Pinpoint the cell where the given text exists, returning its [X, Y] midpoint coordinate. 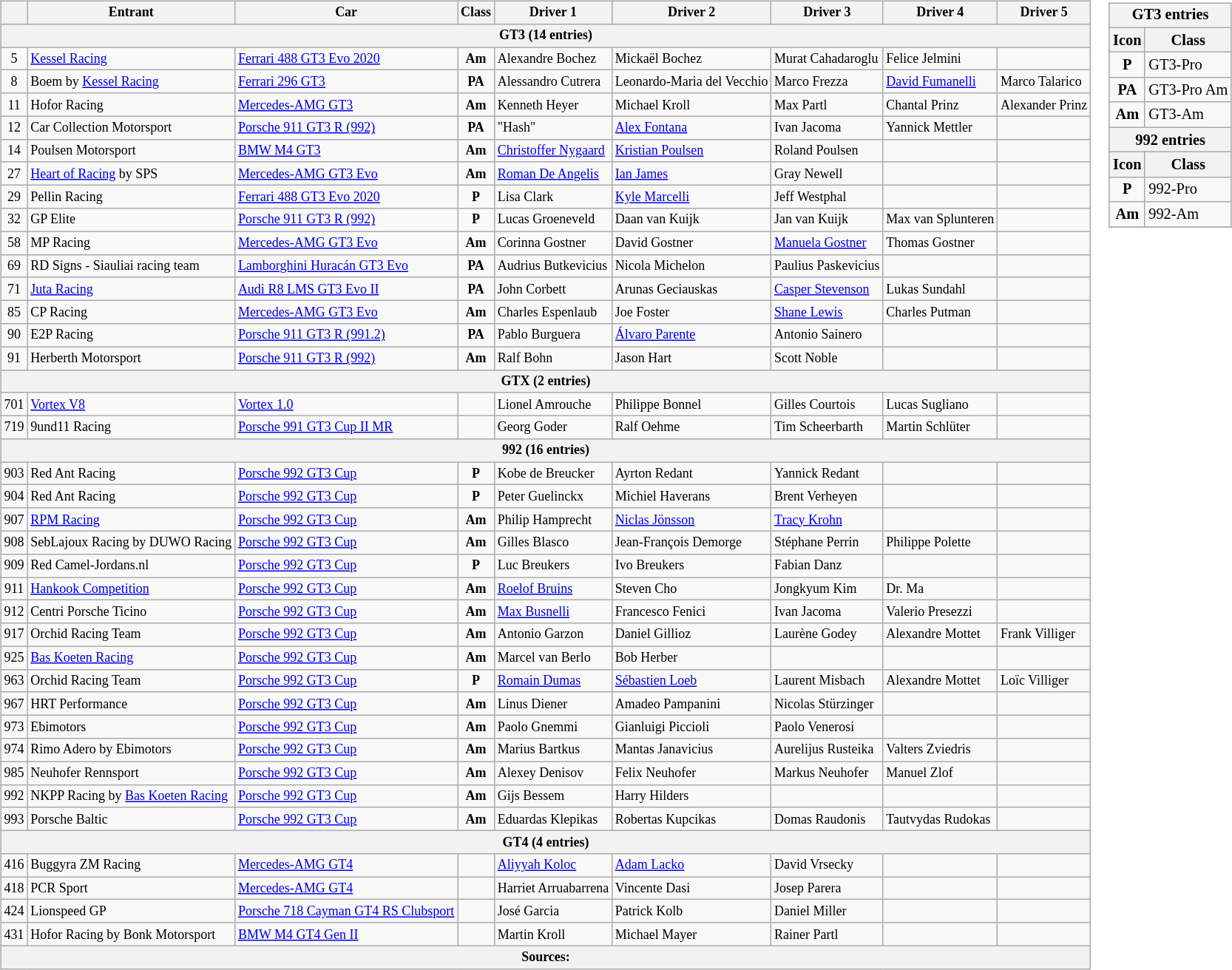
Steven Cho [691, 589]
909 [14, 565]
431 [14, 935]
Mercedes-AMG GT3 [346, 105]
Lionspeed GP [132, 911]
Niclas Jönsson [691, 519]
Aurelijus Rusteika [827, 750]
Gijs Bessem [553, 796]
Driver 2 [691, 12]
David Fumanelli [941, 81]
Eduardas Klepikas [553, 819]
Charles Espenlaub [553, 312]
Porsche 991 GT3 Cup II MR [346, 427]
Roelof Bruins [553, 589]
Gilles Courtois [827, 404]
Shane Lewis [827, 312]
Robertas Kupcikas [691, 819]
Alexander Prinz [1044, 105]
925 [14, 658]
Philippe Polette [941, 543]
8 [14, 81]
Nicola Michelon [691, 266]
Daniel Gillioz [691, 634]
Car [346, 12]
Fabian Danz [827, 565]
Lisa Clark [553, 197]
Frank Villiger [1044, 634]
José Garcia [553, 911]
Hankook Competition [132, 589]
Yannick Redant [827, 473]
Gilles Blasco [553, 543]
GT3-Pro [1188, 65]
Adam Lacko [691, 865]
908 [14, 543]
BMW M4 GT3 [346, 151]
Georg Goder [553, 427]
Gianluigi Piccioli [691, 727]
Vortex V8 [132, 404]
Patrick Kolb [691, 911]
Josep Parera [827, 889]
Marius Bartkus [553, 750]
Romain Dumas [553, 680]
917 [14, 634]
Marco Talarico [1044, 81]
Alexey Denisov [553, 773]
Martin Kroll [553, 935]
Ralf Oehme [691, 427]
Felix Neuhofer [691, 773]
Alex Fontana [691, 127]
SebLajoux Racing by DUWO Racing [132, 543]
Valters Zviedris [941, 750]
Harry Hilders [691, 796]
71 [14, 288]
701 [14, 404]
912 [14, 612]
Markus Neuhofer [827, 773]
Driver 1 [553, 12]
Car Collection Motorsport [132, 127]
Porsche 911 GT3 R (991.2) [346, 336]
Yannick Mettler [941, 127]
GT3 (14 entries) [546, 35]
29 [14, 197]
Leonardo-Maria del Vecchio [691, 81]
Antonio Sainero [827, 336]
Peter Guelinckx [553, 497]
992-Am [1188, 214]
CP Racing [132, 312]
PCR Sport [132, 889]
Poulsen Motorsport [132, 151]
Audi R8 LMS GT3 Evo II [346, 288]
Brent Verheyen [827, 497]
Bas Koeten Racing [132, 658]
Lucas Sugliano [941, 404]
Loïc Villiger [1044, 680]
Pablo Burguera [553, 336]
Domas Raudonis [827, 819]
GT4 (4 entries) [546, 841]
Álvaro Parente [691, 336]
Ian James [691, 173]
418 [14, 889]
GT3-Pro Am [1188, 90]
Rainer Partl [827, 935]
NKPP Racing by Bas Koeten Racing [132, 796]
Thomas Gostner [941, 243]
69 [14, 266]
Driver 4 [941, 12]
HRT Performance [132, 704]
907 [14, 519]
Bob Herber [691, 658]
BMW M4 GT4 Gen II [346, 935]
58 [14, 243]
Michael Kroll [691, 105]
John Corbett [553, 288]
Linus Diener [553, 704]
11 [14, 105]
E2P Racing [132, 336]
85 [14, 312]
992-Pro [1188, 189]
Philip Hamprecht [553, 519]
Dr. Ma [941, 589]
Tracy Krohn [827, 519]
Stéphane Perrin [827, 543]
Roland Poulsen [827, 151]
Jeff Westphal [827, 197]
Laurent Misbach [827, 680]
Murat Cahadaroglu [827, 59]
424 [14, 911]
Manuela Gostner [827, 243]
Juta Racing [132, 288]
992 (16 entries) [546, 451]
Ferrari 296 GT3 [346, 81]
Boem by Kessel Racing [132, 81]
Daan van Kuijk [691, 220]
911 [14, 589]
Sources: [546, 957]
Jan van Kuijk [827, 220]
Kessel Racing [132, 59]
Mickaël Bochez [691, 59]
14 [14, 151]
9und11 Racing [132, 427]
Ayrton Redant [691, 473]
Arunas Geciauskas [691, 288]
Neuhofer Rennsport [132, 773]
Kyle Marcelli [691, 197]
Lamborghini Huracán GT3 Evo [346, 266]
Tautvydas Rudokas [941, 819]
MP Racing [132, 243]
Paolo Gnemmi [553, 727]
Roman De Angelis [553, 173]
Harriet Arruabarrena [553, 889]
Max van Splunteren [941, 220]
Corinna Gostner [553, 243]
973 [14, 727]
Rimo Adero by Ebimotors [132, 750]
Hofor Racing [132, 105]
Valerio Presezzi [941, 612]
90 [14, 336]
Herberth Motorsport [132, 358]
Paulius Paskevicius [827, 266]
Entrant [132, 12]
Michael Mayer [691, 935]
Max Busnelli [553, 612]
903 [14, 473]
Buggyra ZM Racing [132, 865]
904 [14, 497]
719 [14, 427]
Vortex 1.0 [346, 404]
Joe Foster [691, 312]
GT3-Am [1188, 115]
Heart of Racing by SPS [132, 173]
Daniel Miller [827, 911]
GT3 entries [1170, 16]
Red Camel-Jordans.nl [132, 565]
Pellin Racing [132, 197]
Kenneth Heyer [553, 105]
Alessandro Cutrera [553, 81]
Kristian Poulsen [691, 151]
Lucas Groeneveld [553, 220]
416 [14, 865]
Audrius Butkevicius [553, 266]
Gray Newell [827, 173]
Aliyyah Koloc [553, 865]
Driver 3 [827, 12]
Philippe Bonnel [691, 404]
993 [14, 819]
Francesco Fenici [691, 612]
David Vrsecky [827, 865]
Manuel Zlof [941, 773]
Chantal Prinz [941, 105]
Porsche 718 Cayman GT4 RS Clubsport [346, 911]
992 entries [1170, 140]
32 [14, 220]
GP Elite [132, 220]
Lukas Sundahl [941, 288]
Jongkyum Kim [827, 589]
91 [14, 358]
Christoffer Nygaard [553, 151]
Paolo Venerosi [827, 727]
985 [14, 773]
Luc Breukers [553, 565]
Porsche Baltic [132, 819]
RPM Racing [132, 519]
Marcel van Berlo [553, 658]
Ivo Breukers [691, 565]
Vincente Dasi [691, 889]
Sébastien Loeb [691, 680]
Mantas Janavicius [691, 750]
Casper Stevenson [827, 288]
"Hash" [553, 127]
Scott Noble [827, 358]
Martin Schlüter [941, 427]
Kobe de Breucker [553, 473]
Marco Frezza [827, 81]
Ebimotors [132, 727]
Driver 5 [1044, 12]
12 [14, 127]
27 [14, 173]
Laurène Godey [827, 634]
Max Partl [827, 105]
Antonio Garzon [553, 634]
Tim Scheerbarth [827, 427]
Alexandre Bochez [553, 59]
Hofor Racing by Bonk Motorsport [132, 935]
RD Signs - Siauliai racing team [132, 266]
Jean-François Demorge [691, 543]
963 [14, 680]
Felice Jelmini [941, 59]
Nicolas Stürzinger [827, 704]
GTX (2 entries) [546, 381]
Centri Porsche Ticino [132, 612]
David Gostner [691, 243]
Lionel Amrouche [553, 404]
992 [14, 796]
Ralf Bohn [553, 358]
974 [14, 750]
Amadeo Pampanini [691, 704]
Jason Hart [691, 358]
967 [14, 704]
5 [14, 59]
Charles Putman [941, 312]
Michiel Haverans [691, 497]
